Determine the (X, Y) coordinate at the center of the cell enclosing the given text.  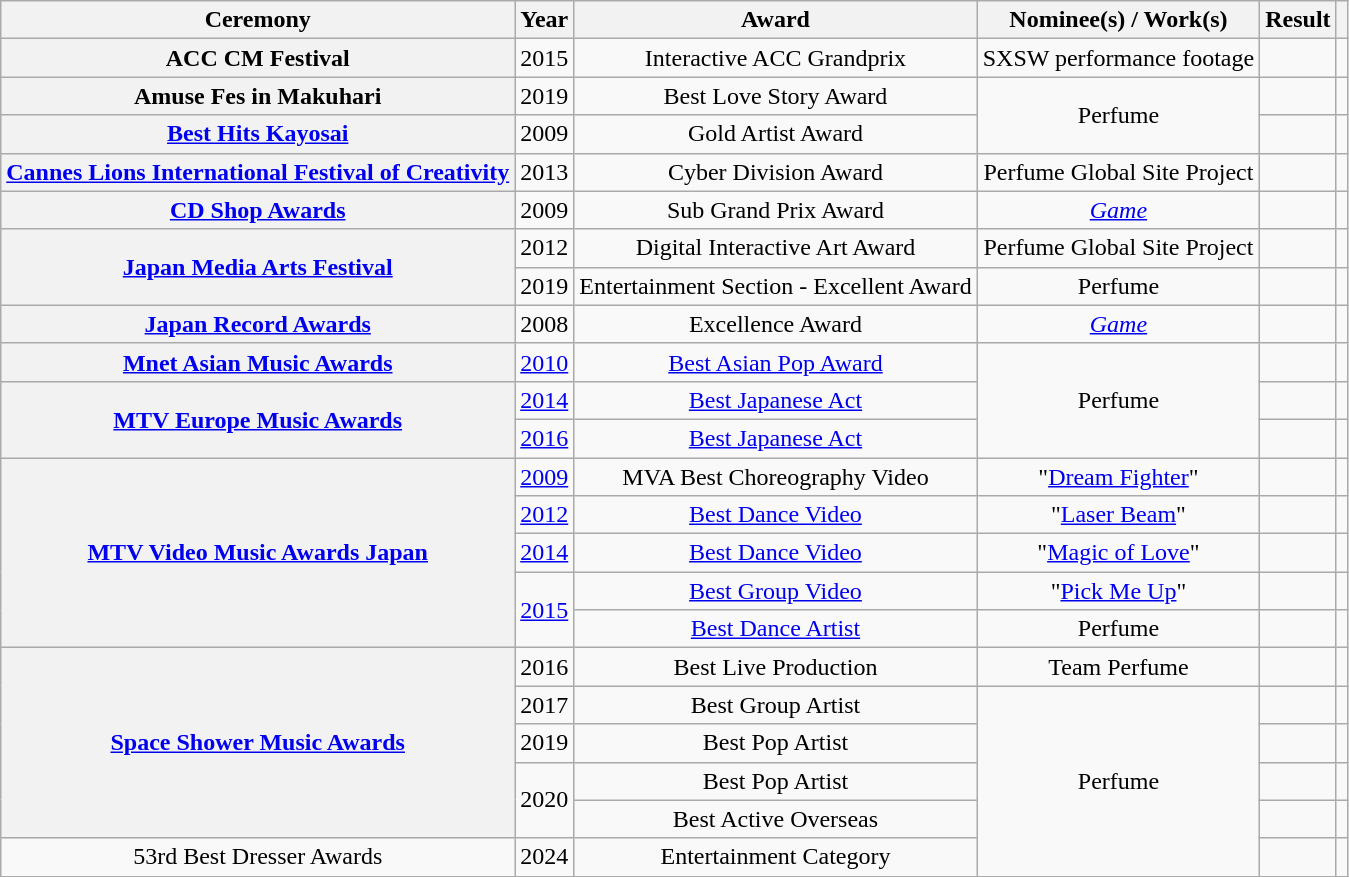
2024 (544, 857)
"Dream Fighter" (1118, 477)
"Magic of Love" (1118, 553)
Digital Interactive Art Award (776, 248)
Japan Media Arts Festival (258, 267)
ACC CM Festival (258, 58)
Nominee(s) / Work(s) (1118, 20)
Best Love Story Award (776, 96)
"Pick Me Up" (1118, 591)
Best Group Artist (776, 705)
Entertainment Category (776, 857)
Excellence Award (776, 324)
Team Perfume (1118, 667)
MTV Europe Music Awards (258, 419)
2008 (544, 324)
2020 (544, 800)
2010 (544, 362)
Sub Grand Prix Award (776, 210)
Space Shower Music Awards (258, 743)
MTV Video Music Awards Japan (258, 553)
Result (1298, 20)
Mnet Asian Music Awards (258, 362)
"Laser Beam" (1118, 515)
Best Hits Kayosai (258, 134)
Ceremony (258, 20)
Cannes Lions International Festival of Creativity (258, 172)
Best Group Video (776, 591)
Japan Record Awards (258, 324)
53rd Best Dresser Awards (258, 857)
MVA Best Choreography Video (776, 477)
2013 (544, 172)
Best Active Overseas (776, 819)
2017 (544, 705)
Year (544, 20)
Amuse Fes in Makuhari (258, 96)
Best Live Production (776, 667)
Interactive ACC Grandprix (776, 58)
Entertainment Section - Excellent Award (776, 286)
SXSW performance footage (1118, 58)
CD Shop Awards (258, 210)
Award (776, 20)
Best Dance Artist (776, 629)
Best Asian Pop Award (776, 362)
Cyber Division Award (776, 172)
Gold Artist Award (776, 134)
